Return [x, y] of the center of cell containing provided text 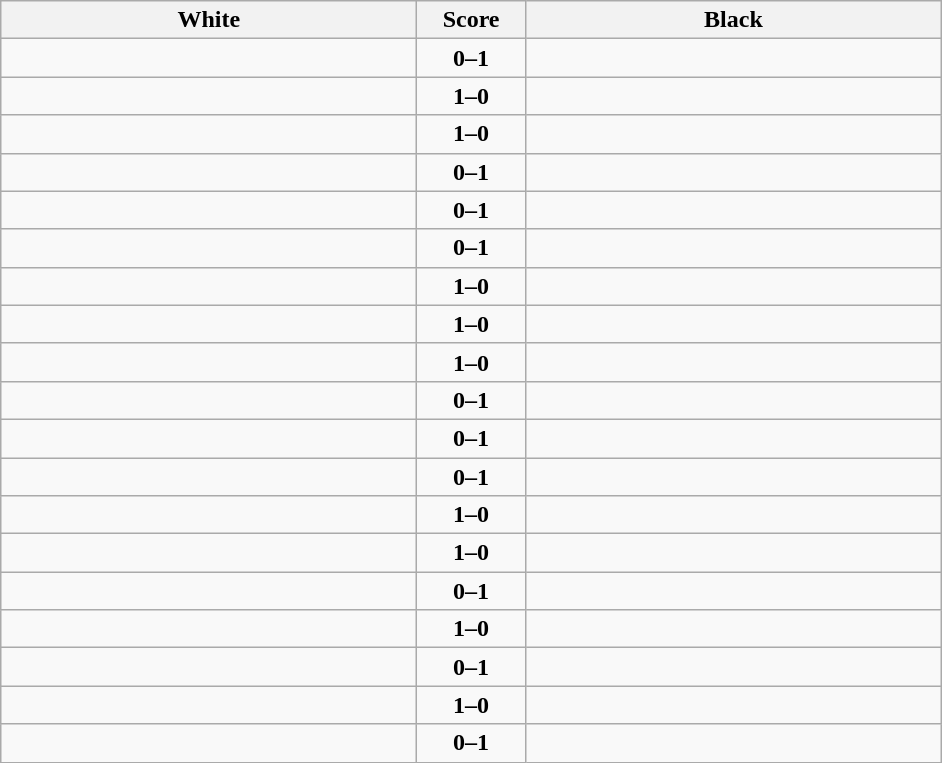
Score [472, 20]
White [209, 20]
Black [733, 20]
